Return the (X, Y) coordinate for the center point of the cell that contains the specified text.  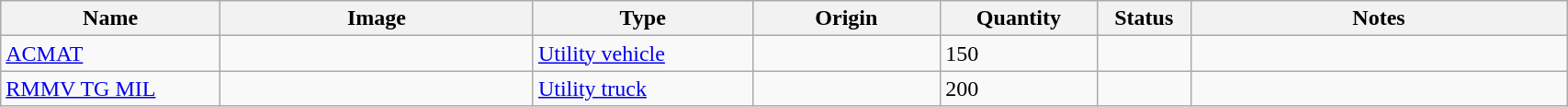
Status (1144, 18)
200 (1019, 89)
Quantity (1019, 18)
Utility truck (643, 89)
Origin (847, 18)
Image (377, 18)
Notes (1378, 18)
Name (110, 18)
RMMV TG MIL (110, 89)
Type (643, 18)
Utility vehicle (643, 53)
150 (1019, 53)
ACMAT (110, 53)
